Capture the cell that displays the provided text and extract its [X, Y] central coordinate. 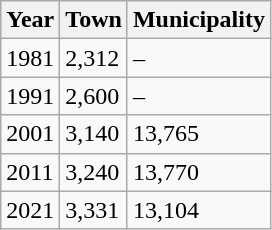
2021 [30, 210]
3,140 [94, 134]
13,770 [198, 172]
13,765 [198, 134]
13,104 [198, 210]
2,312 [94, 58]
2011 [30, 172]
1981 [30, 58]
2,600 [94, 96]
Year [30, 20]
2001 [30, 134]
Town [94, 20]
3,240 [94, 172]
1991 [30, 96]
3,331 [94, 210]
Municipality [198, 20]
